Return (x, y) of the center of cell containing provided text 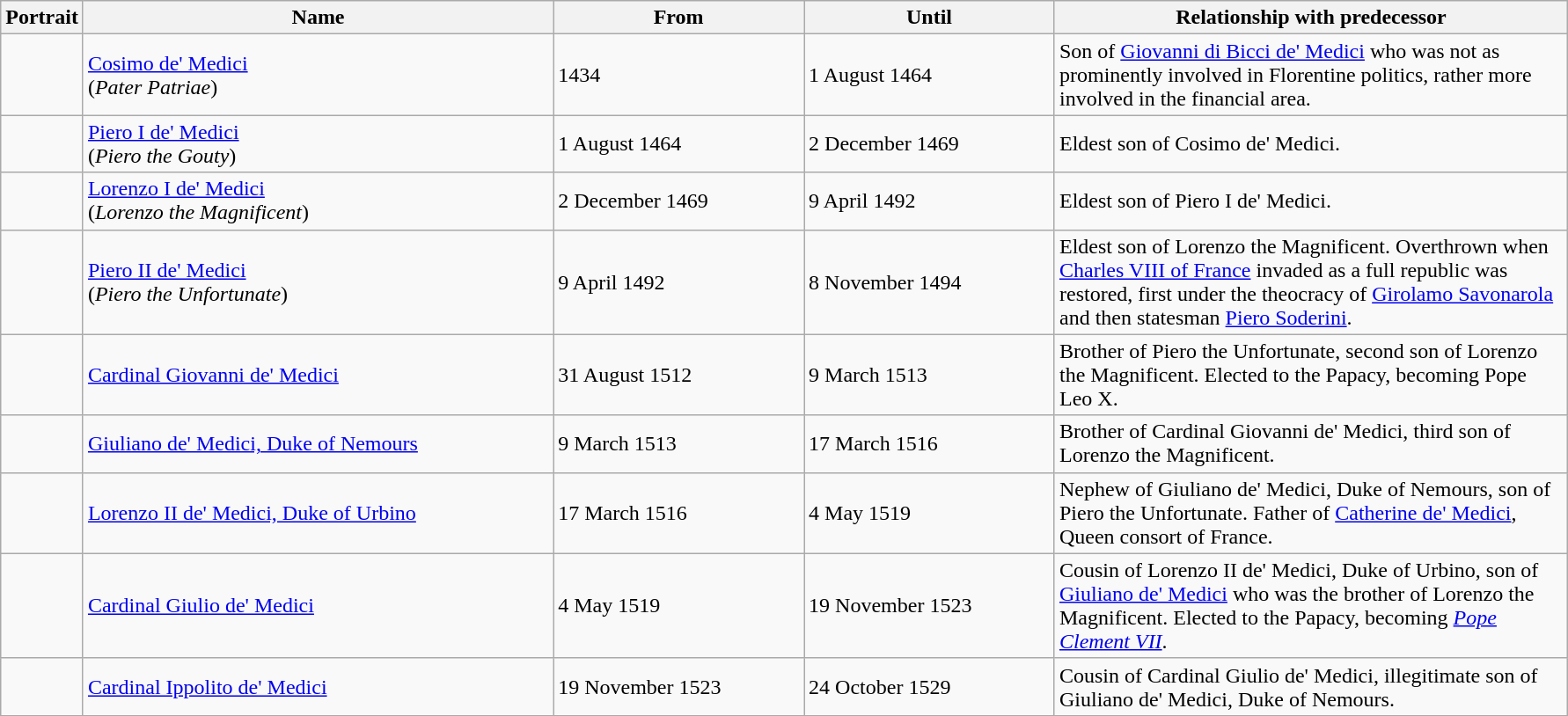
Name (318, 18)
Eldest son of Piero I de' Medici. (1311, 201)
Piero II de' Medici(Piero the Unfortunate) (318, 281)
Until (929, 18)
Brother of Piero the Unfortunate, second son of Lorenzo the Magnificent. Elected to the Papacy, becoming Pope Leo X. (1311, 375)
Giuliano de' Medici, Duke of Nemours (318, 443)
Piero I de' Medici (Piero the Gouty) (318, 144)
1434 (679, 75)
Portrait (42, 18)
Nephew of Giuliano de' Medici, Duke of Nemours, son of Piero the Unfortunate. Father of Catherine de' Medici, Queen consort of France. (1311, 513)
Cardinal Giulio de' Medici (318, 605)
Lorenzo I de' Medici(Lorenzo the Magnificent) (318, 201)
Eldest son of Cosimo de' Medici. (1311, 144)
Cardinal Ippolito de' Medici (318, 686)
24 October 1529 (929, 686)
31 August 1512 (679, 375)
Cardinal Giovanni de' Medici (318, 375)
From (679, 18)
Son of Giovanni di Bicci de' Medici who was not as prominently involved in Florentine politics, rather more involved in the financial area. (1311, 75)
Lorenzo II de' Medici, Duke of Urbino (318, 513)
Relationship with predecessor (1311, 18)
Brother of Cardinal Giovanni de' Medici, third son of Lorenzo the Magnificent. (1311, 443)
Cousin of Cardinal Giulio de' Medici, illegitimate son of Giuliano de' Medici, Duke of Nemours. (1311, 686)
8 November 1494 (929, 281)
Cosimo de' Medici (Pater Patriae) (318, 75)
